Extract the [x, y] coordinate from the center of the cell holding the provided text.  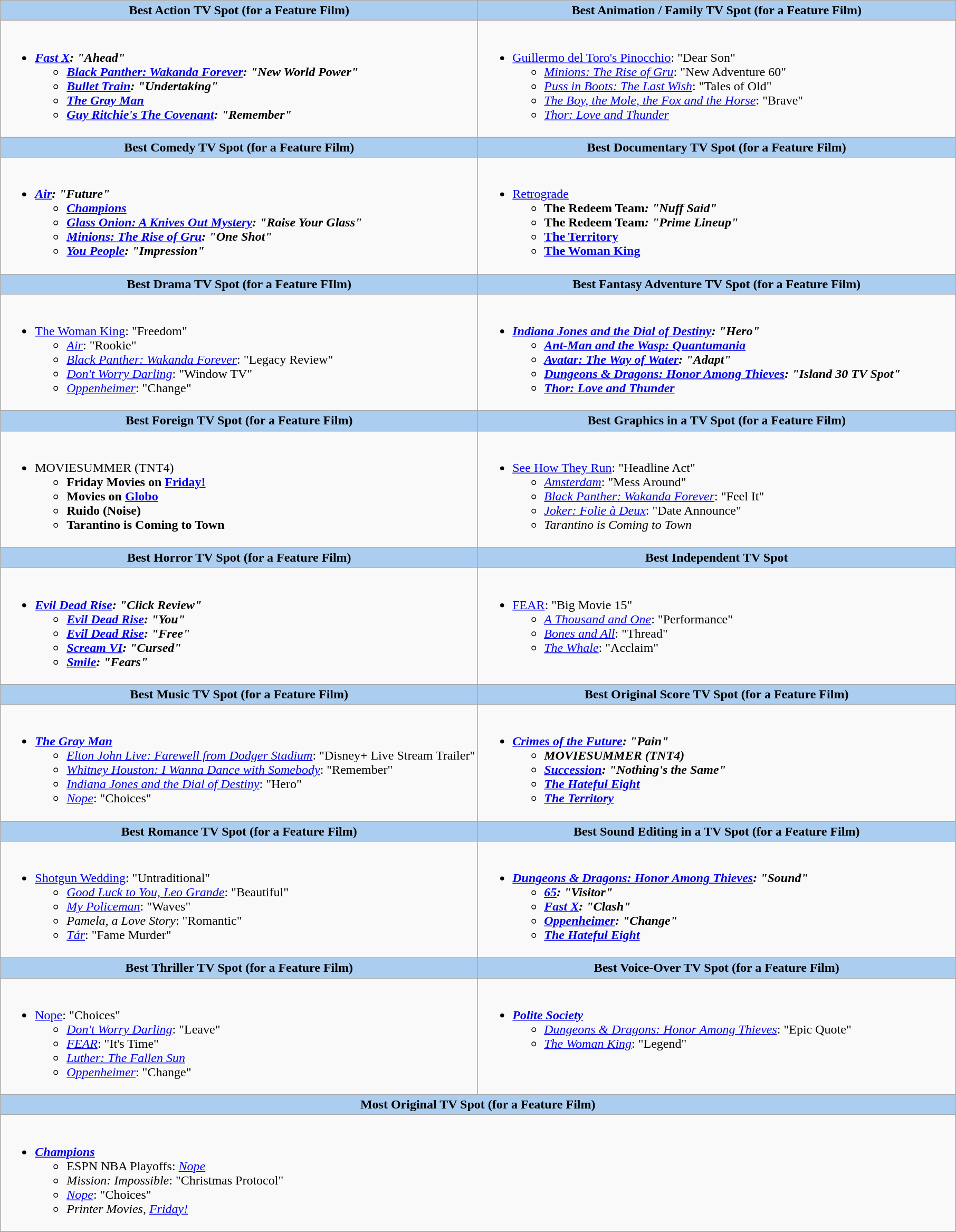
Best Romance TV Spot (for a Feature Film) [240, 831]
The Woman King: "Freedom"Air: "Rookie"Black Panther: Wakanda Forever: "Legacy Review"Don't Worry Darling: "Window TV"Oppenheimer: "Change" [240, 353]
Best Original Score TV Spot (for a Feature Film) [716, 694]
Dungeons & Dragons: Honor Among Thieves: "Sound"65: "Visitor"Fast X: "Clash"Oppenheimer: "Change"The Hateful Eight [716, 899]
Best Graphics in a TV Spot (for a Feature Film) [716, 421]
Best Animation / Family TV Spot (for a Feature Film) [716, 11]
ChampionsESPN NBA Playoffs: NopeMission: Impossible: "Christmas Protocol"Nope: "Choices"Printer Movies, Friday! [478, 1173]
Best Comedy TV Spot (for a Feature Film) [240, 147]
RetrogradeThe Redeem Team: "Nuff Said"The Redeem Team: "Prime Lineup"The TerritoryThe Woman King [716, 215]
Best Independent TV Spot [716, 557]
FEAR: "Big Movie 15"A Thousand and One: "Performance"Bones and All: "Thread"The Whale: "Acclaim" [716, 626]
Best Thriller TV Spot (for a Feature Film) [240, 968]
Best Fantasy Adventure TV Spot (for a Feature Film) [716, 284]
Best Drama TV Spot (for a Feature FIlm) [240, 284]
Polite SocietyDungeons & Dragons: Honor Among Thieves: "Epic Quote"The Woman King: "Legend" [716, 1037]
Best Foreign TV Spot (for a Feature Film) [240, 421]
Best Music TV Spot (for a Feature Film) [240, 694]
Nope: "Choices"Don't Worry Darling: "Leave"FEAR: "It's Time"Luther: The Fallen SunOppenheimer: "Change" [240, 1037]
Best Voice-Over TV Spot (for a Feature Film) [716, 968]
Crimes of the Future: "Pain"MOVIESUMMER (TNT4)Succession: "Nothing's the Same"The Hateful EightThe Territory [716, 762]
Evil Dead Rise: "Click Review"Evil Dead Rise: "You"Evil Dead Rise: "Free"Scream VI: "Cursed"Smile: "Fears" [240, 626]
Shotgun Wedding: "Untraditional"Good Luck to You, Leo Grande: "Beautiful"My Policeman: "Waves"Pamela, a Love Story: "Romantic"Tár: "Fame Murder" [240, 899]
Best Horror TV Spot (for a Feature Film) [240, 557]
Best Sound Editing in a TV Spot (for a Feature Film) [716, 831]
MOVIESUMMER (TNT4)Friday Movies on Friday!Movies on GloboRuido (Noise)Tarantino is Coming to Town [240, 489]
Best Documentary TV Spot (for a Feature Film) [716, 147]
Air: "Future"ChampionsGlass Onion: A Knives Out Mystery: "Raise Your Glass"Minions: The Rise of Gru: "One Shot"You People: "Impression" [240, 215]
Fast X: "Ahead"Black Panther: Wakanda Forever: "New World Power"Bullet Train: "Undertaking"The Gray ManGuy Ritchie's The Covenant: "Remember" [240, 79]
Best Action TV Spot (for a Feature Film) [240, 11]
Most Original TV Spot (for a Feature Film) [478, 1105]
